Search for the cell housing the specified text and yield its (x, y) center coordinate. 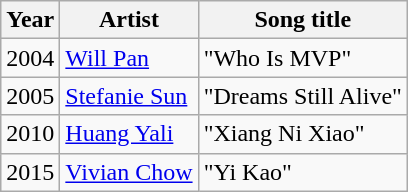
"Who Is MVP" (302, 58)
Year (30, 20)
2005 (30, 96)
Song title (302, 20)
Artist (129, 20)
2004 (30, 58)
2015 (30, 172)
"Yi Kao" (302, 172)
Will Pan (129, 58)
"Xiang Ni Xiao" (302, 134)
Vivian Chow (129, 172)
"Dreams Still Alive" (302, 96)
Stefanie Sun (129, 96)
Huang Yali (129, 134)
2010 (30, 134)
